Search for the cell housing the specified text and yield its [X, Y] center coordinate. 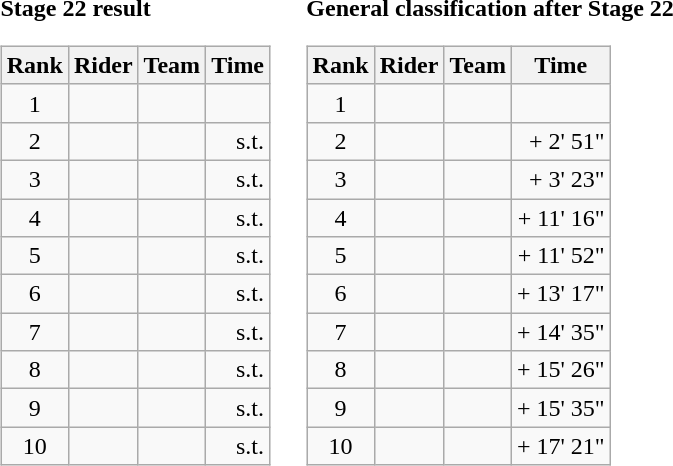
+ 17' 21" [560, 446]
+ 15' 35" [560, 408]
+ 13' 17" [560, 294]
+ 3' 23" [560, 179]
+ 14' 35" [560, 332]
+ 2' 51" [560, 141]
+ 11' 16" [560, 217]
+ 11' 52" [560, 256]
+ 15' 26" [560, 370]
